Determine the (X, Y) coordinate at the center of the cell enclosing the given text.  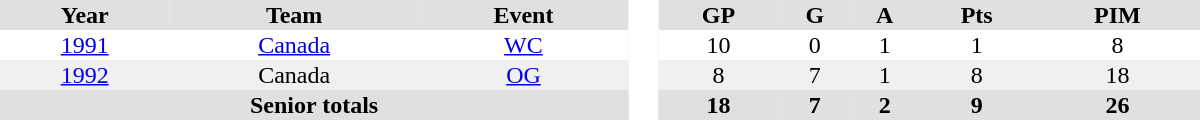
Event (524, 15)
1991 (85, 45)
WC (524, 45)
1992 (85, 75)
10 (718, 45)
26 (1118, 105)
PIM (1118, 15)
Year (85, 15)
GP (718, 15)
2 (885, 105)
A (885, 15)
Team (294, 15)
Senior totals (314, 105)
0 (815, 45)
9 (976, 105)
G (815, 15)
OG (524, 75)
Pts (976, 15)
